Output the (x, y) coordinate of the center of the cell containing the given text.  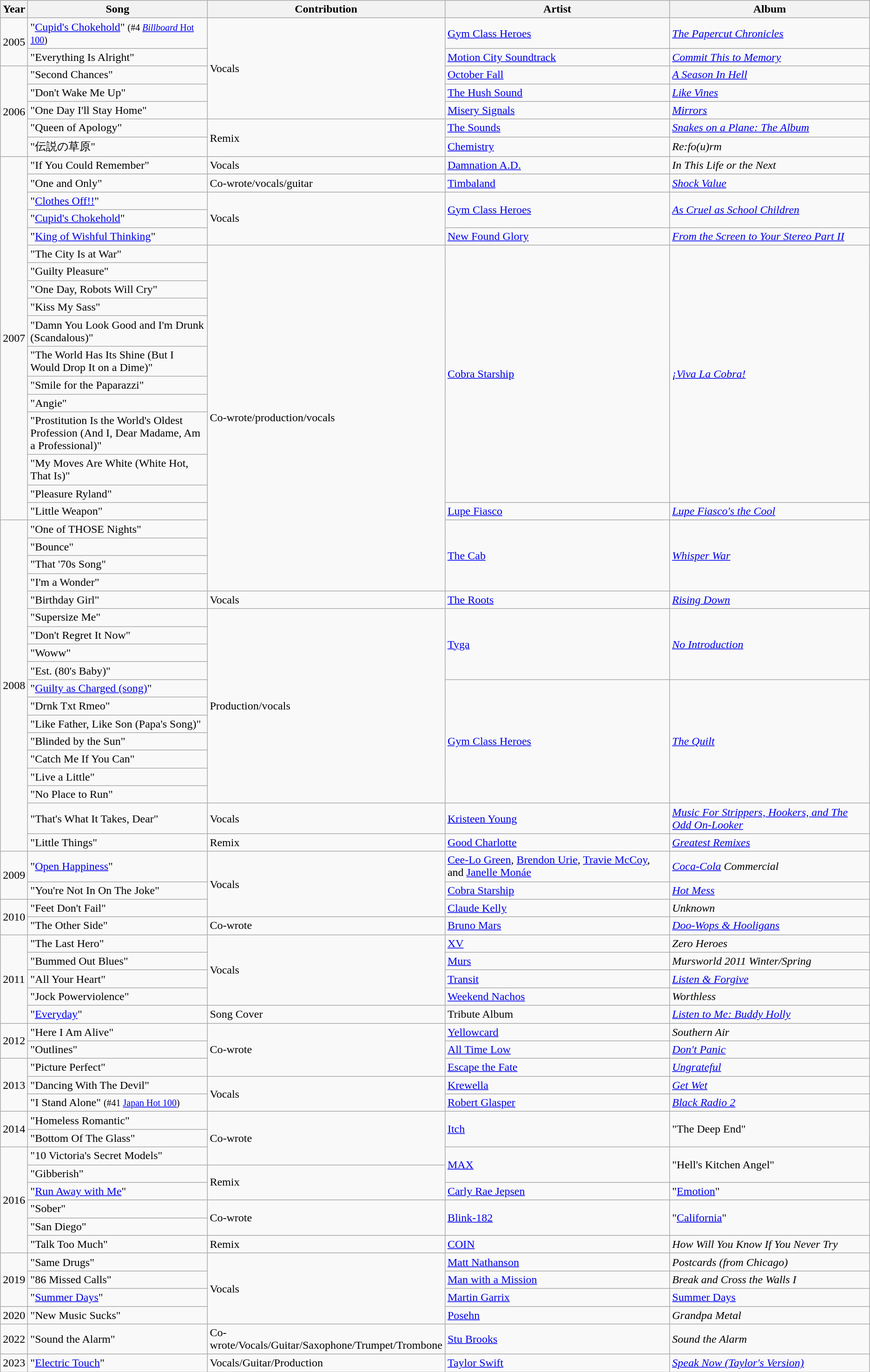
"Clothes Off!!" (118, 201)
Escape the Fate (557, 1067)
"Little Weapon" (118, 511)
Lupe Fiasco's the Cool (770, 511)
"I Stand Alone" (#41 Japan Hot 100) (118, 1103)
"Like Father, Like Son (Papa's Song)" (118, 724)
2009 (14, 875)
Doo-Wops & Hooligans (770, 926)
Zero Heroes (770, 943)
"伝説の草原" (118, 147)
2023 (14, 1363)
"Dancing With The Devil" (118, 1085)
Stu Brooks (557, 1339)
COIN (557, 1244)
"Drnk Txt Rmeo" (118, 706)
Whisper War (770, 556)
Commit This to Memory (770, 57)
2013 (14, 1085)
"My Moves Are White (White Hot, That Is)" (118, 470)
Man with a Mission (557, 1279)
"Feet Don't Fail" (118, 908)
Speak Now (Taylor's Version) (770, 1363)
"Kiss My Sass" (118, 307)
"If You Could Remember" (118, 166)
Transit (557, 979)
2020 (14, 1315)
2006 (14, 112)
The Roots (557, 600)
"Birthday Girl" (118, 600)
Album (770, 9)
Blink-182 (557, 1218)
Mirrors (770, 110)
Hot Mess (770, 890)
"Cupid's Chokehold" (#4 Billboard Hot 100) (118, 33)
"California" (770, 1218)
"Prostitution Is the World's Oldest Profession (And I, Dear Madame, Am a Professional)" (118, 433)
"Electric Touch" (118, 1363)
Music For Strippers, Hookers, and The Odd On-Looker (770, 818)
Production/vocals (326, 706)
"I'm a Wonder" (118, 582)
Matt Nathanson (557, 1262)
Listen & Forgive (770, 979)
"Smile for the Paparazzi" (118, 385)
2010 (14, 917)
"Everything Is Alright" (118, 57)
Timbaland (557, 183)
"Talk Too Much" (118, 1244)
No Introduction (770, 644)
"Jock Powerviolence" (118, 996)
The Papercut Chronicles (770, 33)
"Second Chances" (118, 75)
XV (557, 943)
Sound the Alarm (770, 1339)
Summer Days (770, 1297)
Break and Cross the Walls I (770, 1279)
"Don't Regret It Now" (118, 635)
"Homeless Romantic" (118, 1120)
Southern Air (770, 1032)
Tribute Album (557, 1014)
Shock Value (770, 183)
Greatest Remixes (770, 842)
"Gibberish" (118, 1173)
"Woww" (118, 653)
"That's What It Takes, Dear" (118, 818)
"The World Has Its Shine (But I Would Drop It on a Dime)" (118, 361)
"Little Things" (118, 842)
"Pleasure Ryland" (118, 494)
New Found Glory (557, 236)
Vocals/Guitar/Production (326, 1363)
"No Place to Run" (118, 795)
2014 (14, 1129)
Good Charlotte (557, 842)
From the Screen to Your Stereo Part II (770, 236)
Snakes on a Plane: The Album (770, 128)
"Angie" (118, 403)
"Cupid's Chokehold" (118, 219)
Itch (557, 1129)
The Quilt (770, 741)
MAX (557, 1165)
Postcards (from Chicago) (770, 1262)
Chemistry (557, 147)
Yellowcard (557, 1032)
"Queen of Apology" (118, 128)
Get Wet (770, 1085)
"You're Not In On The Joke" (118, 890)
Coca-Cola Commercial (770, 867)
"New Music Sucks" (118, 1315)
"Bounce" (118, 547)
Krewella (557, 1085)
"Catch Me If You Can" (118, 759)
Carly Rae Jepsen (557, 1191)
2005 (14, 42)
"Same Drugs" (118, 1262)
October Fall (557, 75)
"One Day I'll Stay Home" (118, 110)
Co-wrote/vocals/guitar (326, 183)
Co-wrote/production/vocals (326, 418)
Lupe Fiasco (557, 511)
Worthless (770, 996)
2012 (14, 1041)
Motion City Soundtrack (557, 57)
"One Day, Robots Will Cry" (118, 289)
Like Vines (770, 93)
2011 (14, 979)
Ungrateful (770, 1067)
"Summer Days" (118, 1297)
"Sound the Alarm" (118, 1339)
Taylor Swift (557, 1363)
"Blinded by the Sun" (118, 742)
¡Viva La Cobra! (770, 374)
"Everyday" (118, 1014)
"Supersize Me" (118, 617)
"Emotion" (770, 1191)
"Hell's Kitchen Angel" (770, 1165)
A Season In Hell (770, 75)
How Will You Know If You Never Try (770, 1244)
Don't Panic (770, 1050)
The Hush Sound (557, 93)
"Open Happiness" (118, 867)
"Outlines" (118, 1050)
"King of Wishful Thinking" (118, 236)
Unknown (770, 908)
2007 (14, 338)
Cee-Lo Green, Brendon Urie, Travie McCoy, and Janelle Monáe (557, 867)
"86 Missed Calls" (118, 1279)
Martin Garrix (557, 1297)
The Cab (557, 556)
"Live a Little" (118, 777)
The Sounds (557, 128)
Misery Signals (557, 110)
"San Diego" (118, 1226)
Black Radio 2 (770, 1103)
"Don't Wake Me Up" (118, 93)
"Guilty as Charged (song)" (118, 688)
Grandpa Metal (770, 1315)
Rising Down (770, 600)
"Damn You Look Good and I'm Drunk (Scandalous)" (118, 331)
"Est. (80's Baby)" (118, 670)
"All Your Heart" (118, 979)
Song Cover (326, 1014)
Posehn (557, 1315)
2016 (14, 1200)
"That '70s Song" (118, 564)
Bruno Mars (557, 926)
Co-wrote/Vocals/Guitar/Saxophone/Trumpet/Trombone (326, 1339)
"The Last Hero" (118, 943)
Tyga (557, 644)
Year (14, 9)
"One of THOSE Nights" (118, 529)
"Guilty Pleasure" (118, 272)
Artist (557, 9)
Mursworld 2011 Winter/Spring (770, 961)
Damnation A.D. (557, 166)
2022 (14, 1339)
Claude Kelly (557, 908)
"Sober" (118, 1209)
"The Other Side" (118, 926)
"Run Away with Me" (118, 1191)
2019 (14, 1279)
"Picture Perfect" (118, 1067)
Robert Glasper (557, 1103)
"Here I Am Alive" (118, 1032)
Listen to Me: Buddy Holly (770, 1014)
"Bottom Of The Glass" (118, 1138)
Weekend Nachos (557, 996)
Song (118, 9)
Murs (557, 961)
"The Deep End" (770, 1129)
2008 (14, 686)
Re:fo(u)rm (770, 147)
Kristeen Young (557, 818)
"10 Victoria's Secret Models" (118, 1156)
Contribution (326, 9)
In This Life or the Next (770, 166)
"Bummed Out Blues" (118, 961)
"One and Only" (118, 183)
As Cruel as School Children (770, 210)
All Time Low (557, 1050)
"The City Is at War" (118, 254)
